Determine the (X, Y) coordinate at the center of the cell enclosing the given text.  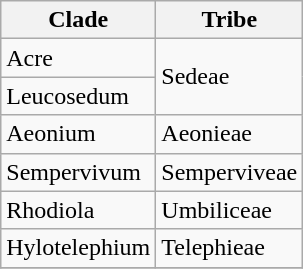
Aeonieae (230, 134)
Clade (78, 20)
Acre (78, 58)
Hylotelephium (78, 248)
Sempervivum (78, 172)
Leucosedum (78, 96)
Semperviveae (230, 172)
Aeonium (78, 134)
Rhodiola (78, 210)
Telephieae (230, 248)
Umbiliceae (230, 210)
Sedeae (230, 77)
Tribe (230, 20)
